Find where the given text appears and provide that cell's center as [x, y] coordinate. 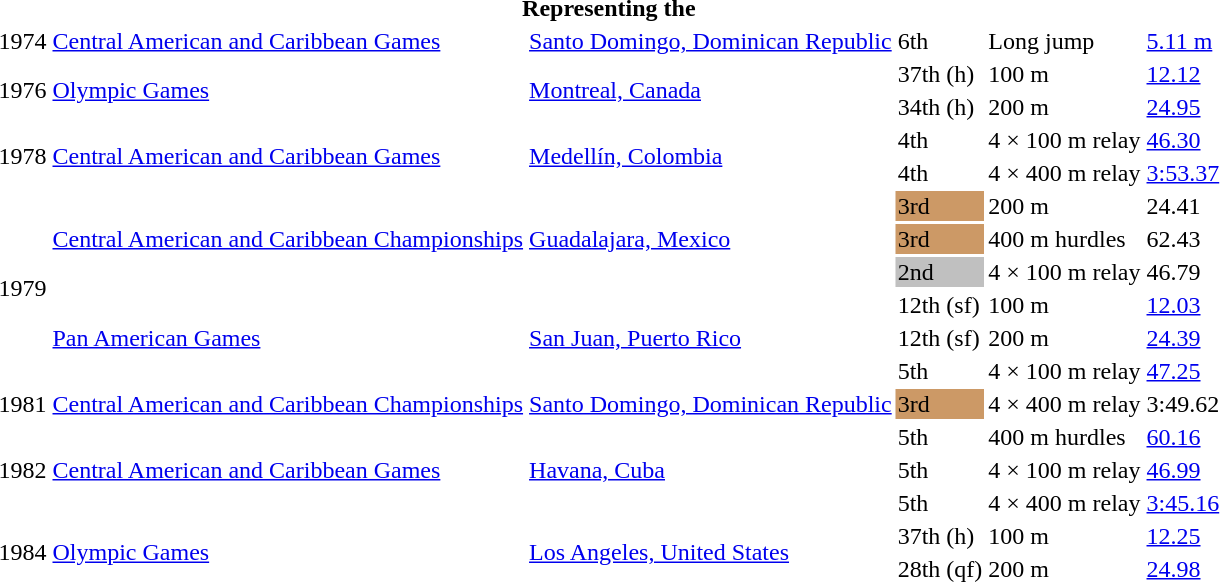
6th [940, 41]
Medellín, Colombia [711, 156]
San Juan, Puerto Rico [711, 338]
Olympic Games [288, 90]
34th (h) [940, 107]
Montreal, Canada [711, 90]
Havana, Cuba [711, 470]
Long jump [1064, 41]
Pan American Games [288, 338]
Guadalajara, Mexico [711, 239]
2nd [940, 272]
